Detect which cell encompasses the target text, then output its (X, Y) center coordinate. 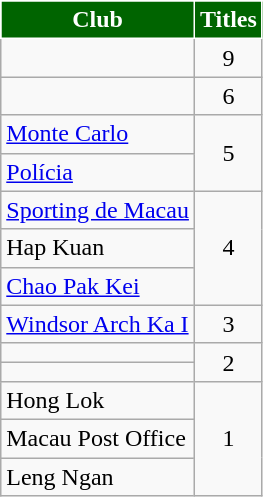
Sporting de Macau (98, 210)
Leng Ngan (98, 477)
Windsor Arch Ka I (98, 324)
Titles (228, 20)
6 (228, 96)
2 (228, 362)
9 (228, 58)
Hong Lok (98, 400)
1 (228, 438)
5 (228, 153)
Club (98, 20)
Hap Kuan (98, 248)
4 (228, 248)
Chao Pak Kei (98, 286)
3 (228, 324)
Macau Post Office (98, 438)
Monte Carlo (98, 134)
Polícia (98, 172)
